Locate the cell with the specified text and output its [X, Y] center coordinate. 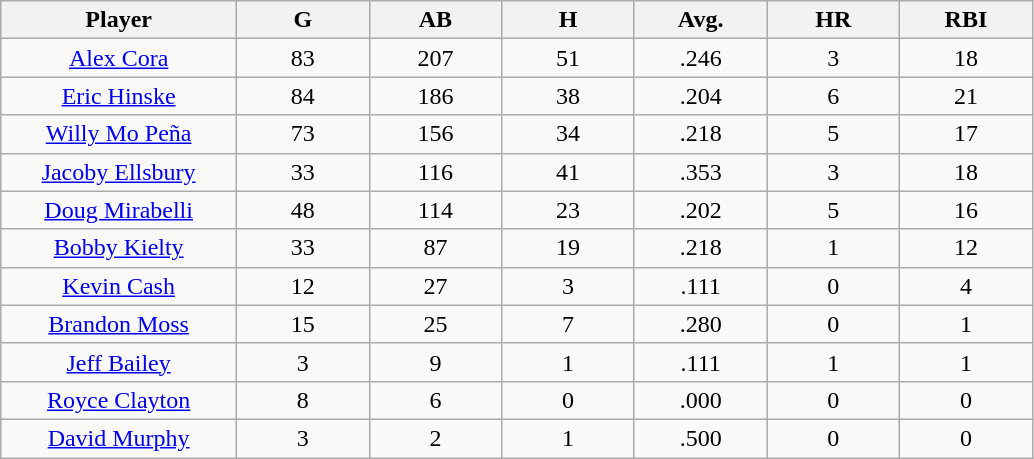
114 [436, 210]
19 [568, 248]
7 [568, 324]
27 [436, 286]
186 [436, 96]
Willy Mo Peña [119, 134]
.246 [700, 58]
4 [966, 286]
51 [568, 58]
9 [436, 362]
Royce Clayton [119, 400]
Jacoby Ellsbury [119, 172]
HR [834, 20]
AB [436, 20]
.280 [700, 324]
25 [436, 324]
73 [304, 134]
48 [304, 210]
Kevin Cash [119, 286]
.204 [700, 96]
Jeff Bailey [119, 362]
156 [436, 134]
207 [436, 58]
.353 [700, 172]
Bobby Kielty [119, 248]
87 [436, 248]
RBI [966, 20]
H [568, 20]
.000 [700, 400]
34 [568, 134]
8 [304, 400]
.500 [700, 438]
38 [568, 96]
G [304, 20]
16 [966, 210]
84 [304, 96]
Doug Mirabelli [119, 210]
Alex Cora [119, 58]
23 [568, 210]
David Murphy [119, 438]
.202 [700, 210]
15 [304, 324]
2 [436, 438]
116 [436, 172]
Player [119, 20]
Avg. [700, 20]
Eric Hinske [119, 96]
17 [966, 134]
21 [966, 96]
41 [568, 172]
Brandon Moss [119, 324]
83 [304, 58]
